Return the (X, Y) coordinate for the center point of the cell that contains the specified text.  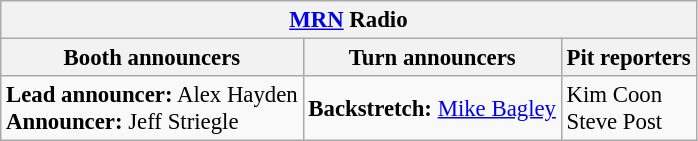
Pit reporters (628, 58)
Turn announcers (432, 58)
MRN Radio (348, 20)
Lead announcer: Alex HaydenAnnouncer: Jeff Striegle (152, 108)
Kim CoonSteve Post (628, 108)
Backstretch: Mike Bagley (432, 108)
Booth announcers (152, 58)
